Pinpoint the cell where the given text exists, returning its [X, Y] midpoint coordinate. 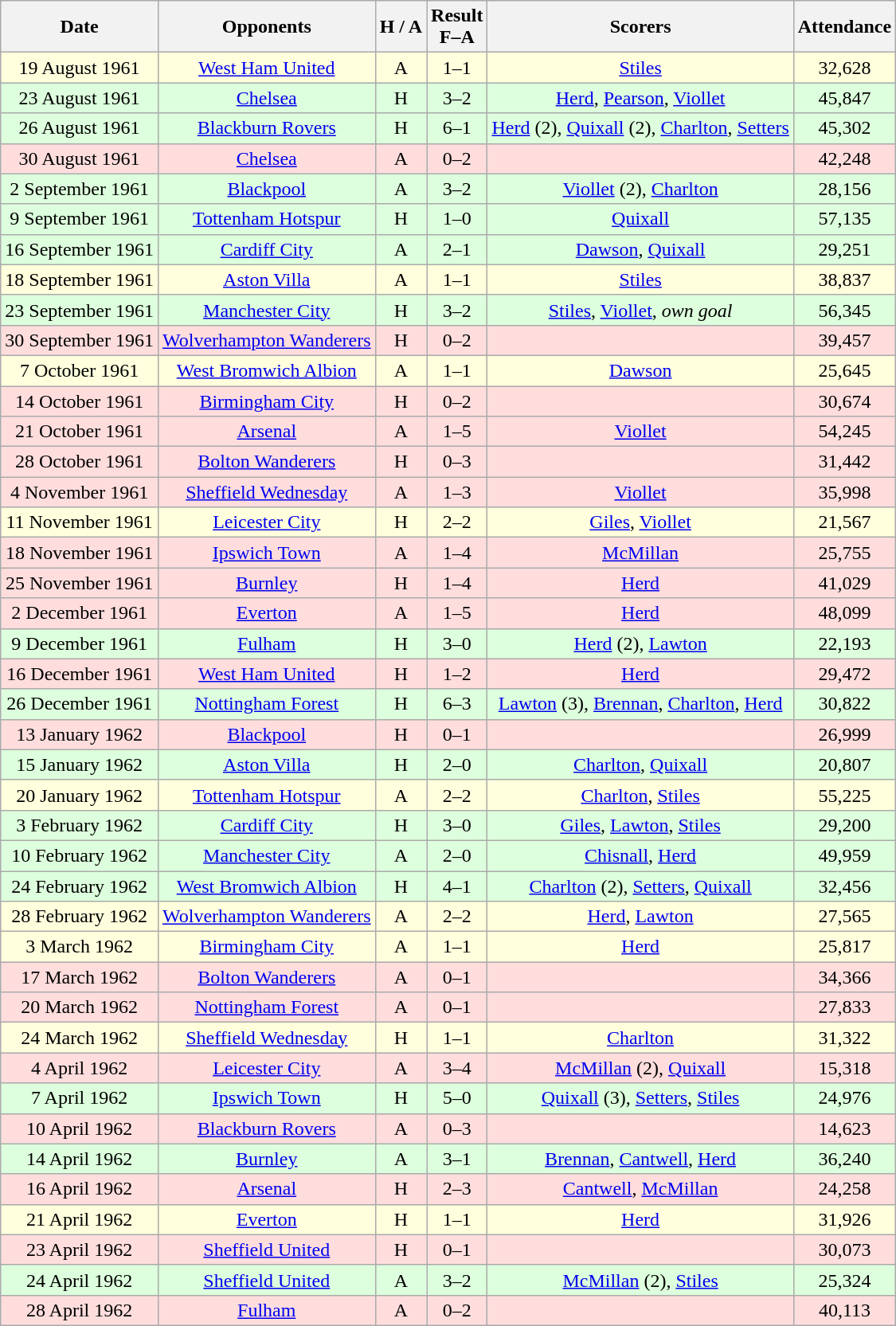
30 August 1961 [80, 158]
1–3 [457, 492]
9 September 1961 [80, 219]
Quixall (3), Setters, Stiles [640, 1098]
24,258 [844, 1189]
56,345 [844, 310]
25,755 [844, 553]
Giles, Viollet [640, 522]
Lawton (3), Brennan, Charlton, Herd [640, 704]
40,113 [844, 1310]
Charlton [640, 1038]
29,251 [844, 249]
30 September 1961 [80, 340]
30,073 [844, 1250]
28 February 1962 [80, 917]
H / A [401, 27]
16 April 1962 [80, 1189]
21 October 1961 [80, 432]
2–3 [457, 1189]
ResultF–A [457, 27]
26,999 [844, 734]
6–3 [457, 704]
19 August 1961 [80, 68]
McMillan (2), Stiles [640, 1280]
Brennan, Cantwell, Herd [640, 1159]
7 October 1961 [80, 370]
36,240 [844, 1159]
3 March 1962 [80, 947]
Attendance [844, 27]
20,807 [844, 765]
29,472 [844, 674]
45,847 [844, 98]
24 March 1962 [80, 1038]
31,322 [844, 1038]
22,193 [844, 643]
54,245 [844, 432]
39,457 [844, 340]
Quixall [640, 219]
28 April 1962 [80, 1310]
Herd (2), Lawton [640, 643]
55,225 [844, 795]
Viollet (2), Charlton [640, 189]
21,567 [844, 522]
21 April 1962 [80, 1219]
2 December 1961 [80, 613]
Charlton, Quixall [640, 765]
Date [80, 27]
25,817 [844, 947]
18 September 1961 [80, 280]
25,324 [844, 1280]
57,135 [844, 219]
Stiles, Viollet, own goal [640, 310]
4 November 1961 [80, 492]
11 November 1961 [80, 522]
26 December 1961 [80, 704]
45,302 [844, 128]
Charlton (2), Setters, Quixall [640, 886]
32,628 [844, 68]
Herd (2), Quixall (2), Charlton, Setters [640, 128]
14 April 1962 [80, 1159]
3–4 [457, 1068]
31,926 [844, 1219]
Charlton, Stiles [640, 795]
25,645 [844, 370]
Dawson, Quixall [640, 249]
Giles, Lawton, Stiles [640, 825]
3–1 [457, 1159]
23 September 1961 [80, 310]
17 March 1962 [80, 977]
5–0 [457, 1098]
Dawson [640, 370]
15,318 [844, 1068]
27,833 [844, 1007]
35,998 [844, 492]
23 April 1962 [80, 1250]
1–2 [457, 674]
38,837 [844, 280]
McMillan [640, 553]
6–1 [457, 128]
13 January 1962 [80, 734]
1–0 [457, 219]
3 February 1962 [80, 825]
34,366 [844, 977]
16 December 1961 [80, 674]
31,442 [844, 462]
Herd, Lawton [640, 917]
30,674 [844, 401]
Scorers [640, 27]
42,248 [844, 158]
2–1 [457, 249]
7 April 1962 [80, 1098]
2 September 1961 [80, 189]
48,099 [844, 613]
Herd, Pearson, Viollet [640, 98]
15 January 1962 [80, 765]
32,456 [844, 886]
14,623 [844, 1128]
20 March 1962 [80, 1007]
10 April 1962 [80, 1128]
23 August 1961 [80, 98]
24 April 1962 [80, 1280]
Cantwell, McMillan [640, 1189]
16 September 1961 [80, 249]
18 November 1961 [80, 553]
26 August 1961 [80, 128]
25 November 1961 [80, 583]
29,200 [844, 825]
9 December 1961 [80, 643]
49,959 [844, 855]
24,976 [844, 1098]
20 January 1962 [80, 795]
28,156 [844, 189]
24 February 1962 [80, 886]
28 October 1961 [80, 462]
10 February 1962 [80, 855]
27,565 [844, 917]
Opponents [266, 27]
Chisnall, Herd [640, 855]
41,029 [844, 583]
14 October 1961 [80, 401]
4–1 [457, 886]
30,822 [844, 704]
McMillan (2), Quixall [640, 1068]
4 April 1962 [80, 1068]
